For the text-containing cell, return its midpoint in [X, Y] coordinate format. 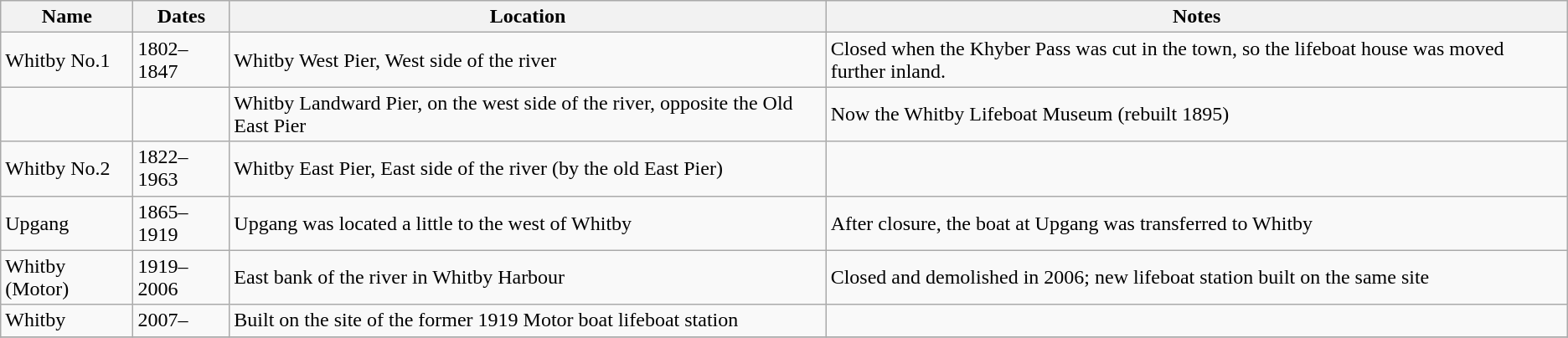
Whitby West Pier, West side of the river [528, 60]
Name [67, 17]
1802–1847 [181, 60]
Whitby (Motor) [67, 278]
Location [528, 17]
Now the Whitby Lifeboat Museum (rebuilt 1895) [1196, 114]
Closed when the Khyber Pass was cut in the town, so the lifeboat house was moved further inland. [1196, 60]
1919–2006 [181, 278]
After closure, the boat at Upgang was transferred to Whitby [1196, 223]
Whitby Landward Pier, on the west side of the river, opposite the Old East Pier [528, 114]
Upgang [67, 223]
East bank of the river in Whitby Harbour [528, 278]
1865–1919 [181, 223]
Whitby No.1 [67, 60]
2007– [181, 320]
Built on the site of the former 1919 Motor boat lifeboat station [528, 320]
Closed and demolished in 2006; new lifeboat station built on the same site [1196, 278]
Whitby East Pier, East side of the river (by the old East Pier) [528, 169]
Whitby No.2 [67, 169]
1822–1963 [181, 169]
Upgang was located a little to the west of Whitby [528, 223]
Notes [1196, 17]
Whitby [67, 320]
Dates [181, 17]
